Pinpoint the cell where the given text exists, returning its (x, y) midpoint coordinate. 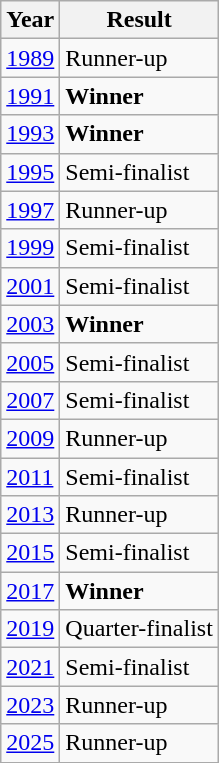
Quarter-finalist (140, 629)
2009 (30, 438)
Year (30, 20)
2003 (30, 324)
1991 (30, 96)
2023 (30, 705)
1999 (30, 248)
1997 (30, 210)
2019 (30, 629)
2005 (30, 362)
1989 (30, 58)
2001 (30, 286)
2013 (30, 515)
2025 (30, 743)
2007 (30, 400)
2011 (30, 477)
2015 (30, 553)
1995 (30, 172)
2021 (30, 667)
1993 (30, 134)
2017 (30, 591)
Result (140, 20)
